Pinpoint the cell where the given text exists, returning its (x, y) midpoint coordinate. 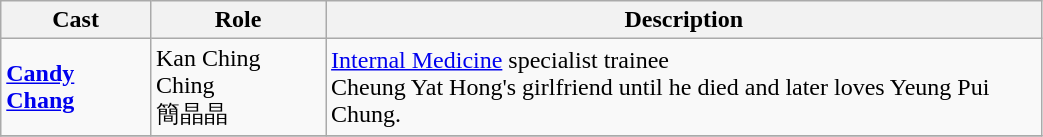
Kan Ching Ching簡晶晶 (238, 88)
Candy Chang (76, 88)
Role (238, 20)
Cast (76, 20)
Description (684, 20)
Internal Medicine specialist trainee Cheung Yat Hong's girlfriend until he died and later loves Yeung Pui Chung. (684, 88)
